Return [x, y] of the center of cell containing provided text 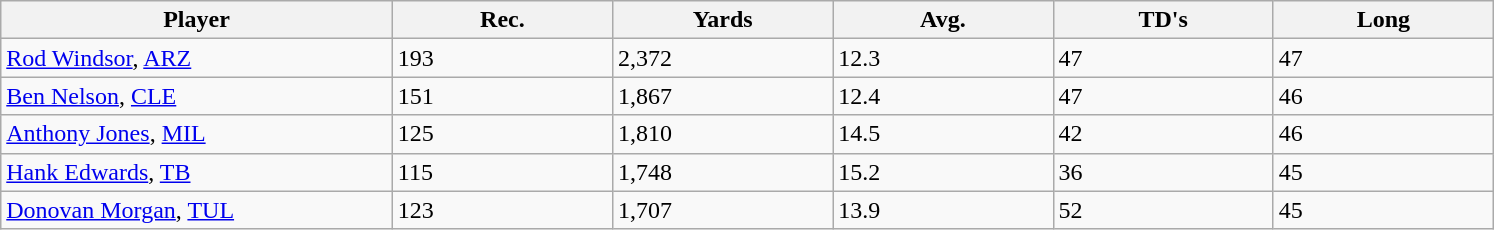
14.5 [943, 134]
Long [1383, 20]
Hank Edwards, TB [197, 172]
125 [502, 134]
52 [1163, 210]
42 [1163, 134]
Player [197, 20]
1,810 [723, 134]
Anthony Jones, MIL [197, 134]
193 [502, 58]
2,372 [723, 58]
12.3 [943, 58]
123 [502, 210]
13.9 [943, 210]
36 [1163, 172]
Rod Windsor, ARZ [197, 58]
115 [502, 172]
Ben Nelson, CLE [197, 96]
TD's [1163, 20]
Avg. [943, 20]
Yards [723, 20]
1,707 [723, 210]
1,748 [723, 172]
1,867 [723, 96]
12.4 [943, 96]
Rec. [502, 20]
151 [502, 96]
Donovan Morgan, TUL [197, 210]
15.2 [943, 172]
